Capture the cell that displays the provided text and extract its [x, y] central coordinate. 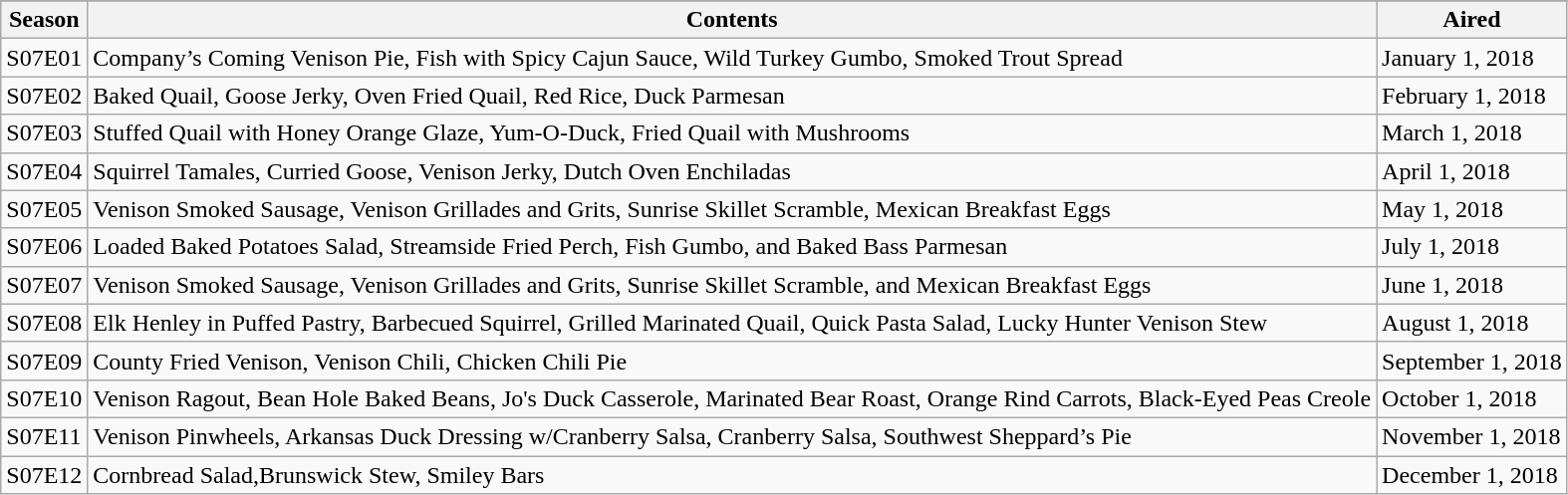
April 1, 2018 [1472, 171]
September 1, 2018 [1472, 361]
Venison Smoked Sausage, Venison Grillades and Grits, Sunrise Skillet Scramble, and Mexican Breakfast Eggs [732, 285]
Stuffed Quail with Honey Orange Glaze, Yum-O-Duck, Fried Quail with Mushrooms [732, 133]
S07E01 [44, 58]
Loaded Baked Potatoes Salad, Streamside Fried Perch, Fish Gumbo, and Baked Bass Parmesan [732, 247]
Cornbread Salad,Brunswick Stew, Smiley Bars [732, 475]
County Fried Venison, Venison Chili, Chicken Chili Pie [732, 361]
S07E09 [44, 361]
August 1, 2018 [1472, 323]
Venison Pinwheels, Arkansas Duck Dressing w/Cranberry Salsa, Cranberry Salsa, Southwest Sheppard’s Pie [732, 436]
December 1, 2018 [1472, 475]
S07E10 [44, 398]
S07E07 [44, 285]
January 1, 2018 [1472, 58]
Contents [732, 20]
S07E03 [44, 133]
Elk Henley in Puffed Pastry, Barbecued Squirrel, Grilled Marinated Quail, Quick Pasta Salad, Lucky Hunter Venison Stew [732, 323]
S07E08 [44, 323]
S07E05 [44, 209]
May 1, 2018 [1472, 209]
November 1, 2018 [1472, 436]
Season [44, 20]
Company’s Coming Venison Pie, Fish with Spicy Cajun Sauce, Wild Turkey Gumbo, Smoked Trout Spread [732, 58]
S07E12 [44, 475]
S07E04 [44, 171]
February 1, 2018 [1472, 96]
July 1, 2018 [1472, 247]
Aired [1472, 20]
S07E02 [44, 96]
Baked Quail, Goose Jerky, Oven Fried Quail, Red Rice, Duck Parmesan [732, 96]
October 1, 2018 [1472, 398]
S07E11 [44, 436]
Venison Smoked Sausage, Venison Grillades and Grits, Sunrise Skillet Scramble, Mexican Breakfast Eggs [732, 209]
March 1, 2018 [1472, 133]
S07E06 [44, 247]
Squirrel Tamales, Curried Goose, Venison Jerky, Dutch Oven Enchiladas [732, 171]
June 1, 2018 [1472, 285]
Venison Ragout, Bean Hole Baked Beans, Jo's Duck Casserole, Marinated Bear Roast, Orange Rind Carrots, Black-Eyed Peas Creole [732, 398]
